Detect which cell encompasses the target text, then output its (X, Y) center coordinate. 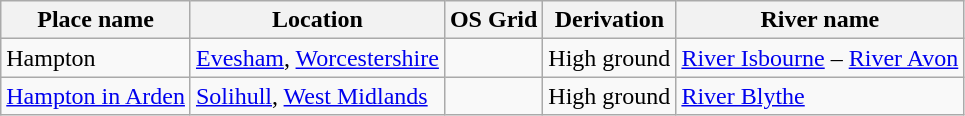
River Isbourne – River Avon (820, 58)
Derivation (610, 20)
Solihull, West Midlands (317, 96)
River Blythe (820, 96)
Place name (96, 20)
Hampton in Arden (96, 96)
Evesham, Worcestershire (317, 58)
Hampton (96, 58)
Location (317, 20)
OS Grid (493, 20)
River name (820, 20)
